Search for the cell housing the specified text and yield its [X, Y] center coordinate. 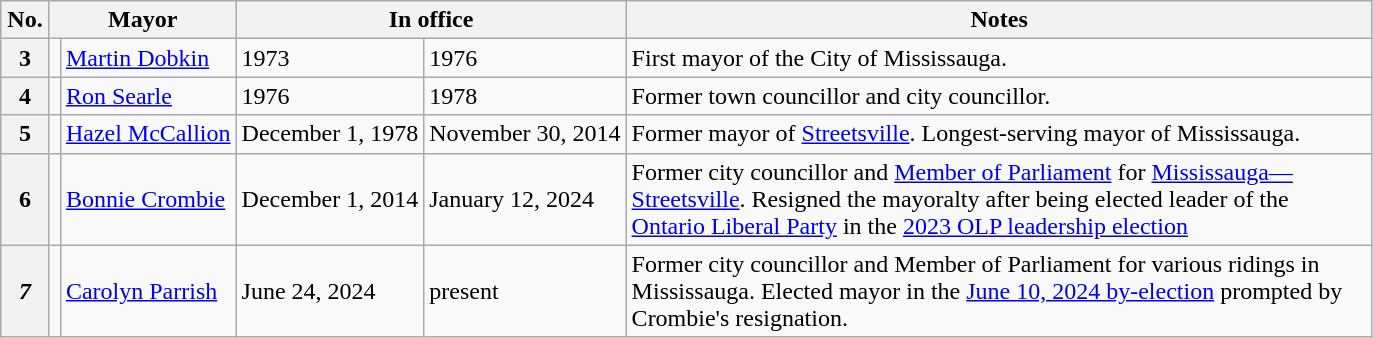
June 24, 2024 [330, 291]
Ron Searle [148, 96]
December 1, 1978 [330, 134]
November 30, 2014 [525, 134]
Notes [999, 20]
First mayor of the City of Mississauga. [999, 58]
Carolyn Parrish [148, 291]
January 12, 2024 [525, 199]
Martin Dobkin [148, 58]
4 [26, 96]
Hazel McCallion [148, 134]
Mayor [142, 20]
present [525, 291]
No. [26, 20]
December 1, 2014 [330, 199]
1973 [330, 58]
3 [26, 58]
Bonnie Crombie [148, 199]
In office [431, 20]
Former mayor of Streetsville. Longest-serving mayor of Mississauga. [999, 134]
1978 [525, 96]
6 [26, 199]
Former town councillor and city councillor. [999, 96]
7 [26, 291]
5 [26, 134]
